Scan for the cell matching the given text and deliver its [X, Y] coordinate at center. 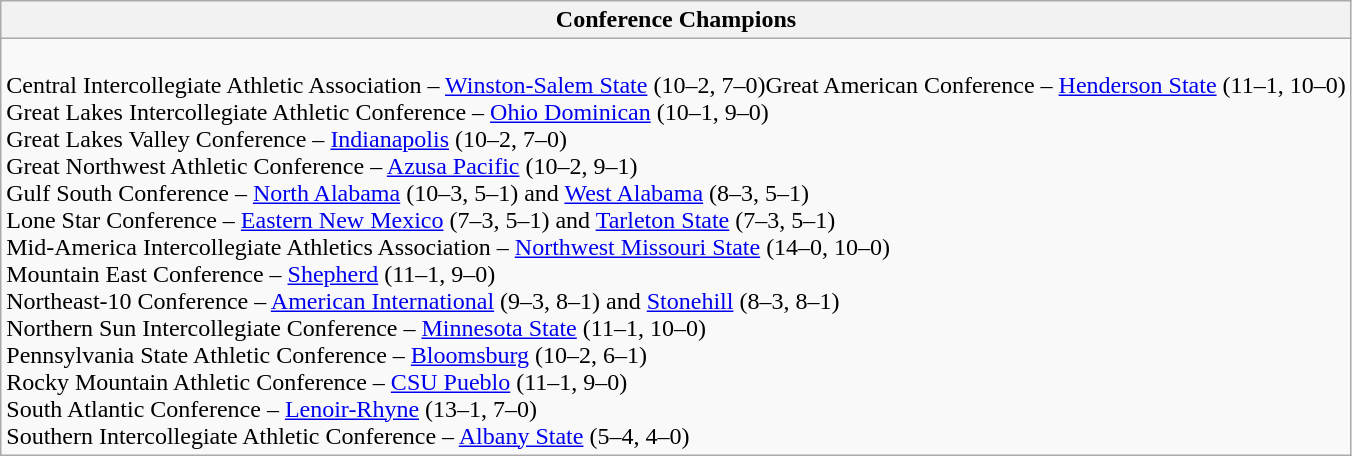
Conference Champions [676, 20]
